Scan for the cell matching the given text and deliver its (x, y) coordinate at center. 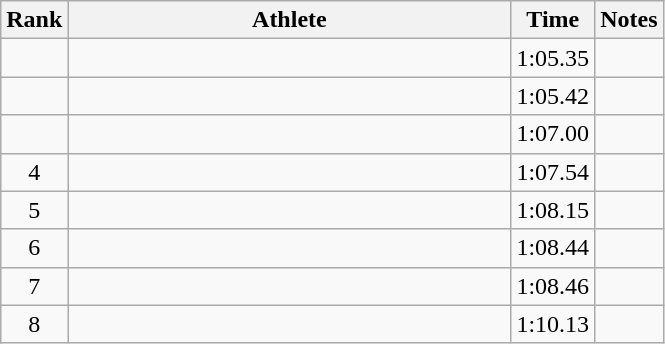
1:08.44 (553, 248)
Notes (629, 20)
Rank (34, 20)
1:08.15 (553, 210)
Time (553, 20)
4 (34, 172)
6 (34, 248)
1:08.46 (553, 286)
1:07.00 (553, 134)
5 (34, 210)
1:05.35 (553, 58)
7 (34, 286)
1:07.54 (553, 172)
1:10.13 (553, 324)
1:05.42 (553, 96)
Athlete (290, 20)
8 (34, 324)
